Locate the cell with the specified text and output its (x, y) center coordinate. 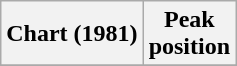
Peakposition (189, 34)
Chart (1981) (72, 34)
